Scan for the cell matching the given text and deliver its [x, y] coordinate at center. 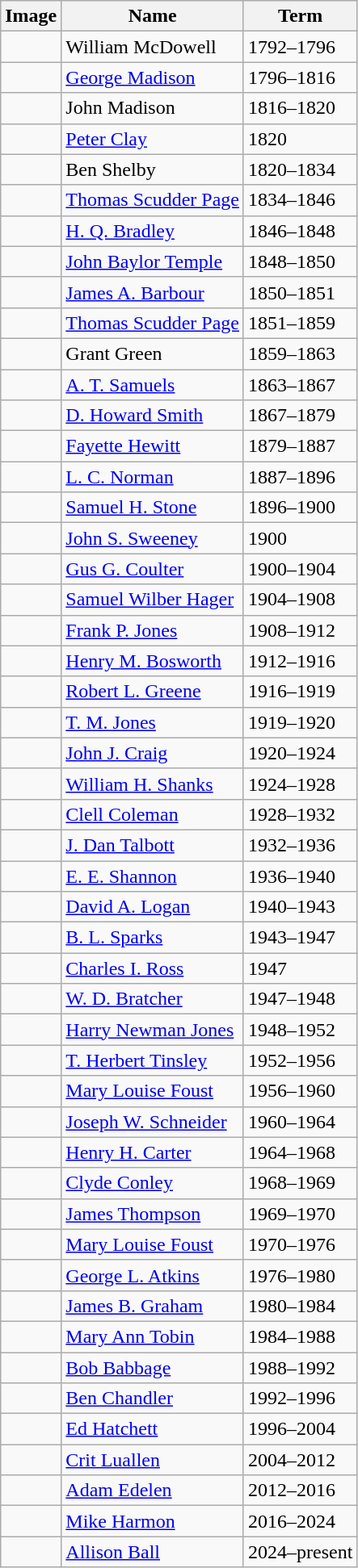
W. D. Bratcher [153, 999]
Clell Coleman [153, 814]
1879–1887 [300, 446]
1796–1816 [300, 77]
George Madison [153, 77]
Image [31, 16]
1919–1920 [300, 722]
2004–2012 [300, 1460]
1848–1850 [300, 261]
1904–1908 [300, 600]
T. Herbert Tinsley [153, 1060]
E. E. Shannon [153, 876]
H. Q. Bradley [153, 231]
1859–1863 [300, 353]
1792–1796 [300, 47]
1908–1912 [300, 630]
1924–1928 [300, 784]
Fayette Hewitt [153, 446]
1834–1846 [300, 200]
1932–1936 [300, 845]
James B. Graham [153, 1306]
1988–1992 [300, 1368]
James Thompson [153, 1214]
John Madison [153, 108]
John Baylor Temple [153, 261]
Harry Newman Jones [153, 1030]
1947–1948 [300, 999]
Charles I. Ross [153, 968]
1900 [300, 538]
Samuel H. Stone [153, 508]
1943–1947 [300, 938]
James A. Barbour [153, 292]
2012–2016 [300, 1491]
William H. Shanks [153, 784]
1816–1820 [300, 108]
John J. Craig [153, 753]
J. Dan Talbott [153, 845]
L. C. Norman [153, 477]
David A. Logan [153, 907]
1976–1980 [300, 1275]
A. T. Samuels [153, 385]
1969–1970 [300, 1214]
1984–1988 [300, 1336]
1980–1984 [300, 1306]
Henry H. Carter [153, 1152]
2024–present [300, 1552]
George L. Atkins [153, 1275]
John S. Sweeney [153, 538]
1887–1896 [300, 477]
1928–1932 [300, 814]
1970–1976 [300, 1244]
1936–1940 [300, 876]
1867–1879 [300, 416]
1947 [300, 968]
1948–1952 [300, 1030]
1940–1943 [300, 907]
1900–1904 [300, 569]
Name [153, 16]
Gus G. Coulter [153, 569]
Crit Luallen [153, 1460]
1996–2004 [300, 1429]
Term [300, 16]
1820 [300, 139]
Mary Ann Tobin [153, 1336]
1896–1900 [300, 508]
1960–1964 [300, 1122]
Samuel Wilber Hager [153, 600]
Bob Babbage [153, 1368]
T. M. Jones [153, 722]
1956–1960 [300, 1091]
Ed Hatchett [153, 1429]
1916–1919 [300, 692]
1863–1867 [300, 385]
2016–2024 [300, 1521]
1992–1996 [300, 1399]
Frank P. Jones [153, 630]
1851–1859 [300, 323]
1912–1916 [300, 661]
Joseph W. Schneider [153, 1122]
Peter Clay [153, 139]
1850–1851 [300, 292]
1920–1924 [300, 753]
Mike Harmon [153, 1521]
Adam Edelen [153, 1491]
Allison Ball [153, 1552]
William McDowell [153, 47]
1952–1956 [300, 1060]
Henry M. Bosworth [153, 661]
Clyde Conley [153, 1183]
1964–1968 [300, 1152]
Grant Green [153, 353]
1968–1969 [300, 1183]
1846–1848 [300, 231]
Ben Chandler [153, 1399]
1820–1834 [300, 169]
D. Howard Smith [153, 416]
B. L. Sparks [153, 938]
Ben Shelby [153, 169]
Robert L. Greene [153, 692]
